Detect which cell encompasses the target text, then output its (X, Y) center coordinate. 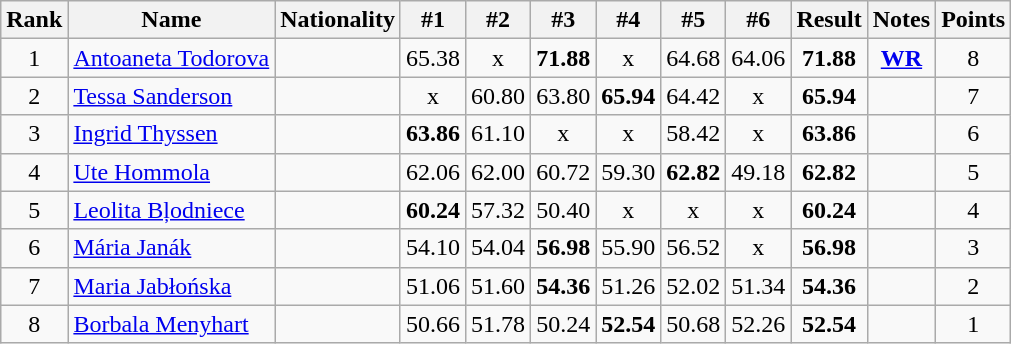
61.10 (498, 134)
51.60 (498, 286)
56.52 (694, 248)
49.18 (758, 172)
51.34 (758, 286)
Mária Janák (172, 248)
57.32 (498, 210)
64.42 (694, 96)
50.68 (694, 324)
Nationality (338, 20)
54.10 (432, 248)
64.68 (694, 58)
Ingrid Thyssen (172, 134)
63.80 (564, 96)
51.26 (628, 286)
Points (974, 20)
#4 (628, 20)
Leolita Bļodniece (172, 210)
#6 (758, 20)
65.38 (432, 58)
Result (829, 20)
Name (172, 20)
50.66 (432, 324)
51.78 (498, 324)
51.06 (432, 286)
52.02 (694, 286)
60.80 (498, 96)
50.40 (564, 210)
WR (901, 58)
#2 (498, 20)
52.26 (758, 324)
62.06 (432, 172)
Ute Hommola (172, 172)
#1 (432, 20)
Antoaneta Todorova (172, 58)
55.90 (628, 248)
60.72 (564, 172)
64.06 (758, 58)
Tessa Sanderson (172, 96)
#5 (694, 20)
62.00 (498, 172)
50.24 (564, 324)
Rank (34, 20)
Maria Jabłońska (172, 286)
58.42 (694, 134)
#3 (564, 20)
59.30 (628, 172)
Borbala Menyhart (172, 324)
54.04 (498, 248)
Notes (901, 20)
